For the text-containing cell, return its midpoint in (x, y) coordinate format. 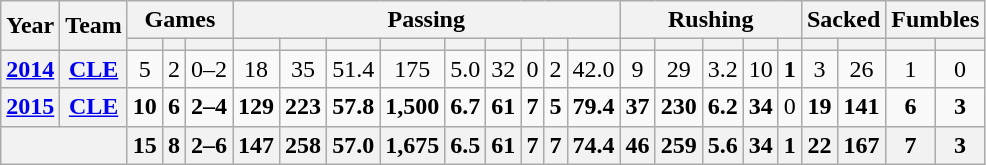
141 (861, 107)
167 (861, 145)
1,500 (412, 107)
42.0 (594, 69)
6.2 (722, 107)
2015 (30, 107)
19 (819, 107)
147 (256, 145)
1,675 (412, 145)
79.4 (594, 107)
57.0 (354, 145)
37 (638, 107)
18 (256, 69)
175 (412, 69)
46 (638, 145)
6.7 (466, 107)
57.8 (354, 107)
26 (861, 69)
223 (304, 107)
Team (94, 26)
2014 (30, 69)
Games (180, 20)
15 (144, 145)
Sacked (843, 20)
29 (678, 69)
258 (304, 145)
2–6 (208, 145)
259 (678, 145)
0–2 (208, 69)
Fumbles (936, 20)
Year (30, 26)
5.6 (722, 145)
230 (678, 107)
22 (819, 145)
8 (174, 145)
Rushing (710, 20)
2–4 (208, 107)
51.4 (354, 69)
3.2 (722, 69)
5.0 (466, 69)
35 (304, 69)
74.4 (594, 145)
129 (256, 107)
6.5 (466, 145)
9 (638, 69)
32 (504, 69)
Passing (427, 20)
